Search for the cell housing the specified text and yield its (X, Y) center coordinate. 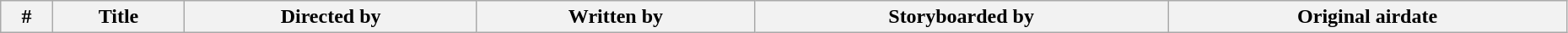
Directed by (331, 17)
Original airdate (1368, 17)
Title (118, 17)
# (27, 17)
Storyboarded by (961, 17)
Written by (616, 17)
